Return (x, y) of the center of cell containing provided text 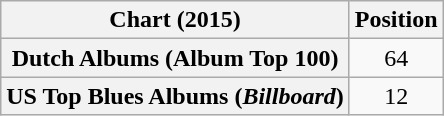
12 (396, 96)
64 (396, 58)
Dutch Albums (Album Top 100) (176, 58)
Chart (2015) (176, 20)
Position (396, 20)
US Top Blues Albums (Billboard) (176, 96)
